Search for the cell housing the specified text and yield its (X, Y) center coordinate. 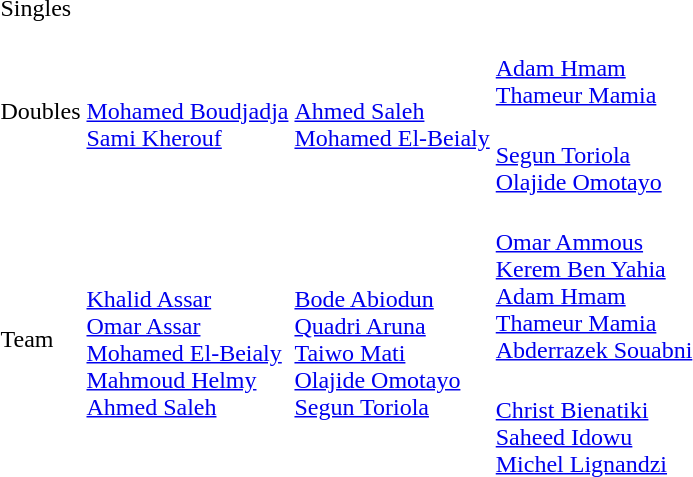
Ahmed SalehMohamed El-Beialy (392, 112)
Mohamed BoudjadjaSami Kherouf (188, 112)
